Determine the [x, y] coordinate at the center of the cell enclosing the given text.  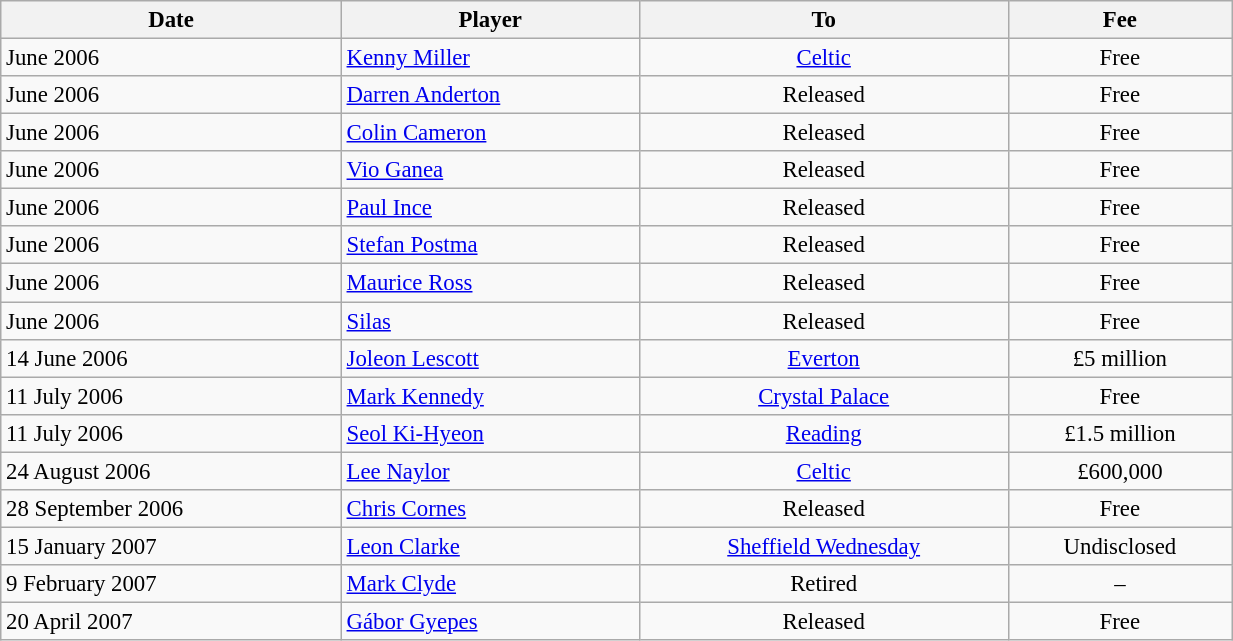
28 September 2006 [171, 509]
£600,000 [1120, 471]
Gábor Gyepes [490, 621]
Date [171, 20]
Maurice Ross [490, 283]
Chris Cornes [490, 509]
Stefan Postma [490, 245]
Darren Anderton [490, 95]
Lee Naylor [490, 471]
Crystal Palace [824, 396]
Undisclosed [1120, 546]
14 June 2006 [171, 358]
24 August 2006 [171, 471]
20 April 2007 [171, 621]
Mark Kennedy [490, 396]
Fee [1120, 20]
Seol Ki-Hyeon [490, 433]
Player [490, 20]
Reading [824, 433]
– [1120, 584]
Joleon Lescott [490, 358]
Sheffield Wednesday [824, 546]
To [824, 20]
£1.5 million [1120, 433]
£5 million [1120, 358]
Silas [490, 321]
9 February 2007 [171, 584]
Retired [824, 584]
Everton [824, 358]
Leon Clarke [490, 546]
Kenny Miller [490, 58]
Paul Ince [490, 208]
Colin Cameron [490, 133]
15 January 2007 [171, 546]
Vio Ganea [490, 170]
Mark Clyde [490, 584]
